Return the [x, y] coordinate for the center point of the cell that contains the specified text.  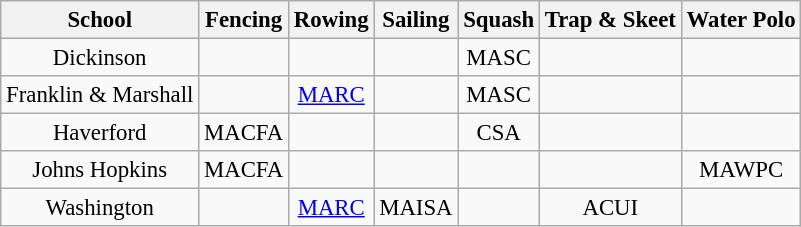
ACUI [610, 208]
MAISA [416, 208]
MAWPC [741, 170]
Johns Hopkins [100, 170]
Washington [100, 208]
Trap & Skeet [610, 20]
Squash [499, 20]
Sailing [416, 20]
Franklin & Marshall [100, 95]
School [100, 20]
CSA [499, 133]
Rowing [332, 20]
Fencing [244, 20]
Water Polo [741, 20]
Dickinson [100, 58]
Haverford [100, 133]
